From the cell containing the given text, extract its center point as (x, y) coordinate. 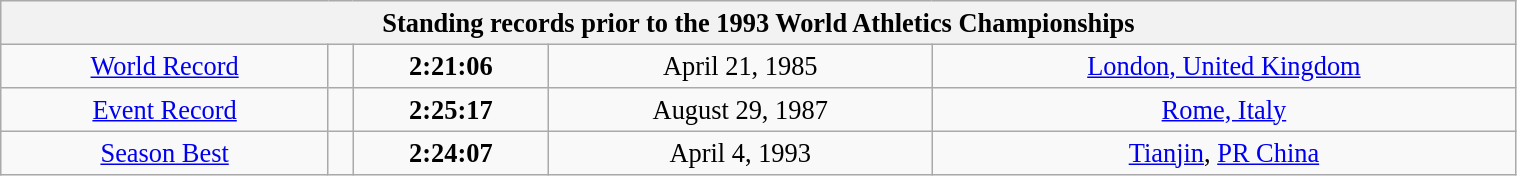
2:21:06 (451, 66)
Standing records prior to the 1993 World Athletics Championships (758, 22)
Rome, Italy (1224, 109)
August 29, 1987 (740, 109)
April 21, 1985 (740, 66)
Event Record (165, 109)
Season Best (165, 153)
2:24:07 (451, 153)
London, United Kingdom (1224, 66)
Tianjin, PR China (1224, 153)
April 4, 1993 (740, 153)
World Record (165, 66)
2:25:17 (451, 109)
